Capture the cell that displays the provided text and extract its (X, Y) central coordinate. 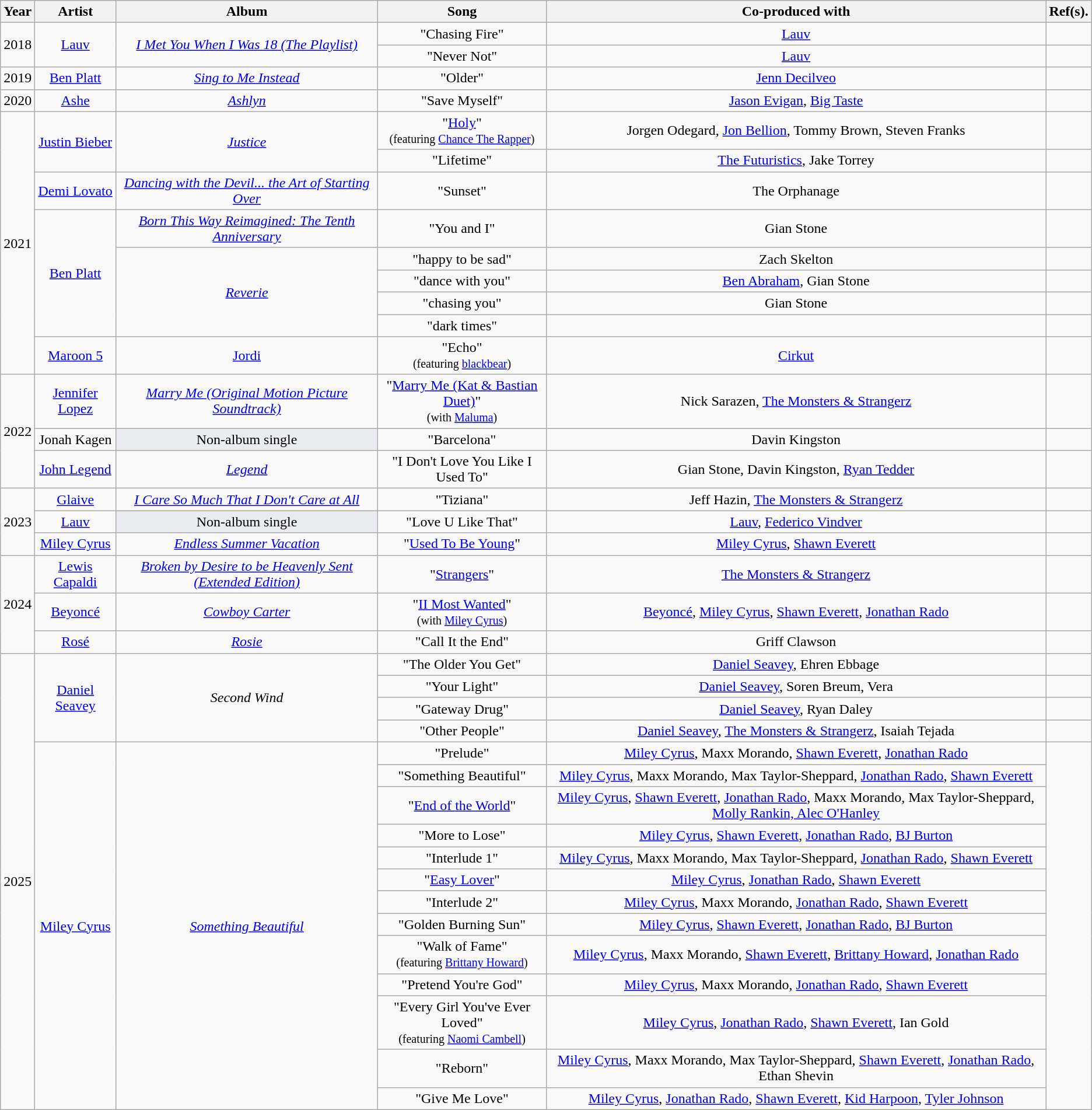
"Tiziana" (462, 500)
Justin Bieber (76, 141)
2020 (17, 100)
"Pretend You're God" (462, 985)
"happy to be sad" (462, 259)
Broken by Desire to be Heavenly Sent (Extended Edition) (246, 574)
"Walk of Fame"(featuring Brittany Howard) (462, 955)
"Something Beautiful" (462, 776)
"Every Girl You've Ever Loved"(featuring Naomi Cambell) (462, 1022)
Artist (76, 12)
"Used To Be Young" (462, 544)
Jordi (246, 356)
"II Most Wanted"(with Miley Cyrus) (462, 612)
Jeff Hazin, The Monsters & Strangerz (796, 500)
Miley Cyrus, Shawn Everett, Jonathan Rado, Maxx Morando, Max Taylor-Sheppard, Molly Rankin, Alec O'Hanley (796, 805)
"The Older You Get" (462, 664)
"dark times" (462, 325)
Jennifer Lopez (76, 402)
Daniel Seavey (76, 697)
2021 (17, 243)
"Never Not" (462, 56)
Legend (246, 469)
Miley Cyrus, Maxx Morando, Max Taylor-Sheppard, Shawn Everett, Jonathan Rado, Ethan Shevin (796, 1068)
"Chasing Fire" (462, 34)
"More to Lose" (462, 836)
Miley Cyrus, Shawn Everett (796, 544)
"Barcelona" (462, 439)
"Call It the End" (462, 642)
Dancing with the Devil... the Art of Starting Over (246, 190)
Jonah Kagen (76, 439)
"Love U Like That" (462, 522)
"Prelude" (462, 753)
Miley Cyrus, Jonathan Rado, Shawn Everett, Ian Gold (796, 1022)
2022 (17, 432)
"Easy Lover" (462, 880)
"Strangers" (462, 574)
Jenn Decilveo (796, 78)
Rosie (246, 642)
I Met You When I Was 18 (The Playlist) (246, 45)
"chasing you" (462, 303)
2023 (17, 522)
Cirkut (796, 356)
Ashlyn (246, 100)
"Save Myself" (462, 100)
"Echo"(featuring blackbear) (462, 356)
Daniel Seavey, Ehren Ebbage (796, 664)
2024 (17, 604)
Daniel Seavey, Ryan Daley (796, 708)
Miley Cyrus, Jonathan Rado, Shawn Everett, Kid Harpoon, Tyler Johnson (796, 1098)
Miley Cyrus, Maxx Morando, Shawn Everett, Jonathan Rado (796, 753)
Lewis Capaldi (76, 574)
"Give Me Love" (462, 1098)
Maroon 5 (76, 356)
Sing to Me Instead (246, 78)
Ben Abraham, Gian Stone (796, 281)
Second Wind (246, 697)
2019 (17, 78)
Beyoncé (76, 612)
Ref(s). (1069, 12)
John Legend (76, 469)
"dance with you" (462, 281)
The Monsters & Strangerz (796, 574)
2025 (17, 881)
"Holy"(featuring Chance The Rapper) (462, 131)
Born This Way Reimagined: The Tenth Anniversary (246, 229)
"Golden Burning Sun" (462, 924)
Justice (246, 141)
Davin Kingston (796, 439)
"Other People" (462, 731)
Album (246, 12)
The Orphanage (796, 190)
Demi Lovato (76, 190)
Miley Cyrus, Maxx Morando, Shawn Everett, Brittany Howard, Jonathan Rado (796, 955)
"Marry Me (Kat & Bastian Duet)"(with Maluma) (462, 402)
"End of the World" (462, 805)
Daniel Seavey, The Monsters & Strangerz, Isaiah Tejada (796, 731)
Griff Clawson (796, 642)
Zach Skelton (796, 259)
"Older" (462, 78)
Rosé (76, 642)
Endless Summer Vacation (246, 544)
"You and I" (462, 229)
Co-produced with (796, 12)
Miley Cyrus, Jonathan Rado, Shawn Everett (796, 880)
Lauv, Federico Vindver (796, 522)
Daniel Seavey, Soren Breum, Vera (796, 686)
"Gateway Drug" (462, 708)
Ashe (76, 100)
Jason Evigan, Big Taste (796, 100)
Reverie (246, 292)
"Lifetime" (462, 160)
Jorgen Odegard, Jon Bellion, Tommy Brown, Steven Franks (796, 131)
I Care So Much That I Don't Care at All (246, 500)
Nick Sarazen, The Monsters & Strangerz (796, 402)
Year (17, 12)
Song (462, 12)
2018 (17, 45)
Gian Stone, Davin Kingston, Ryan Tedder (796, 469)
Cowboy Carter (246, 612)
The Futuristics, Jake Torrey (796, 160)
"Interlude 2" (462, 902)
Marry Me (Original Motion Picture Soundtrack) (246, 402)
Beyoncé, Miley Cyrus, Shawn Everett, Jonathan Rado (796, 612)
"Interlude 1" (462, 858)
"Sunset" (462, 190)
"Your Light" (462, 686)
"Reborn" (462, 1068)
"I Don't Love You Like I Used To" (462, 469)
Glaive (76, 500)
Something Beautiful (246, 926)
